Locate the cell with the specified text and output its [x, y] center coordinate. 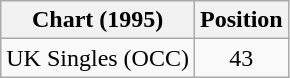
Position [241, 20]
UK Singles (OCC) [98, 58]
43 [241, 58]
Chart (1995) [98, 20]
